Return the (x, y) coordinate for the center point of the cell that contains the specified text.  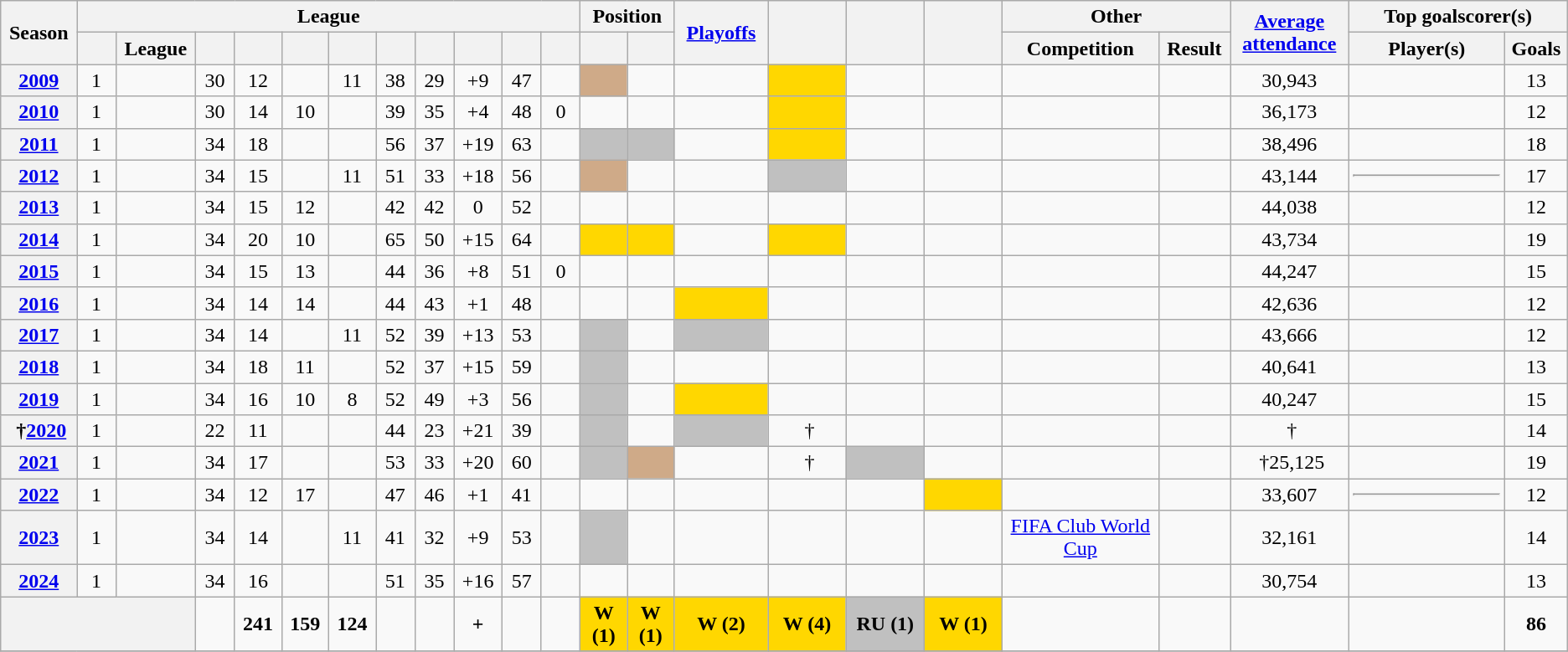
2018 (39, 367)
Season (39, 33)
30,943 (1290, 80)
43,666 (1290, 335)
†25,125 (1290, 463)
43,144 (1290, 176)
Other (1117, 17)
43 (434, 303)
22 (214, 431)
2012 (39, 176)
2011 (39, 144)
63 (523, 144)
124 (352, 624)
2024 (39, 581)
+18 (478, 176)
57 (523, 581)
Result (1194, 49)
+3 (478, 399)
Player(s) (1426, 49)
+8 (478, 271)
2009 (39, 80)
46 (434, 495)
W (4) (807, 624)
2010 (39, 112)
+21 (478, 431)
2021 (39, 463)
32,161 (1290, 537)
49 (434, 399)
64 (523, 239)
44,038 (1290, 208)
23 (434, 431)
65 (395, 239)
+20 (478, 463)
40,641 (1290, 367)
Goals (1536, 49)
2015 (39, 271)
+4 (478, 112)
20 (258, 239)
44,247 (1290, 271)
8 (352, 399)
+13 (478, 335)
2019 (39, 399)
Position (627, 17)
+19 (478, 144)
30,754 (1290, 581)
2023 (39, 537)
+16 (478, 581)
241 (258, 624)
+ (478, 624)
60 (523, 463)
Playoffs (721, 33)
†2020 (39, 431)
33,607 (1290, 495)
40,247 (1290, 399)
43,734 (1290, 239)
86 (1536, 624)
Top goalscorer(s) (1457, 17)
2014 (39, 239)
Competition (1081, 49)
W (2) (721, 624)
2016 (39, 303)
2013 (39, 208)
2022 (39, 495)
36,173 (1290, 112)
42,636 (1290, 303)
29 (434, 80)
50 (434, 239)
38,496 (1290, 144)
36 (434, 271)
2017 (39, 335)
Averageattendance (1290, 33)
FIFA Club World Cup (1081, 537)
32 (434, 537)
59 (523, 367)
38 (395, 80)
159 (305, 624)
RU (1) (885, 624)
